Output the (X, Y) coordinate of the center of the cell containing the given text.  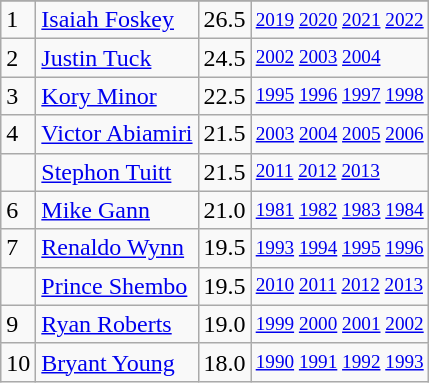
2003 2004 2005 2006 (340, 134)
18.0 (224, 362)
Prince Shembo (117, 286)
Bryant Young (117, 362)
2019 2020 2021 2022 (340, 20)
1981 1982 1983 1984 (340, 210)
22.5 (224, 96)
10 (18, 362)
1993 1994 1995 1996 (340, 248)
1995 1996 1997 1998 (340, 96)
9 (18, 324)
Mike Gann (117, 210)
2002 2003 2004 (340, 58)
Justin Tuck (117, 58)
26.5 (224, 20)
Victor Abiamiri (117, 134)
Renaldo Wynn (117, 248)
4 (18, 134)
7 (18, 248)
2 (18, 58)
1 (18, 20)
Ryan Roberts (117, 324)
19.0 (224, 324)
24.5 (224, 58)
6 (18, 210)
21.0 (224, 210)
3 (18, 96)
1990 1991 1992 1993 (340, 362)
Isaiah Foskey (117, 20)
2011 2012 2013 (340, 172)
1999 2000 2001 2002 (340, 324)
Stephon Tuitt (117, 172)
2010 2011 2012 2013 (340, 286)
Kory Minor (117, 96)
